Extract the [X, Y] coordinate from the center of the cell holding the provided text.  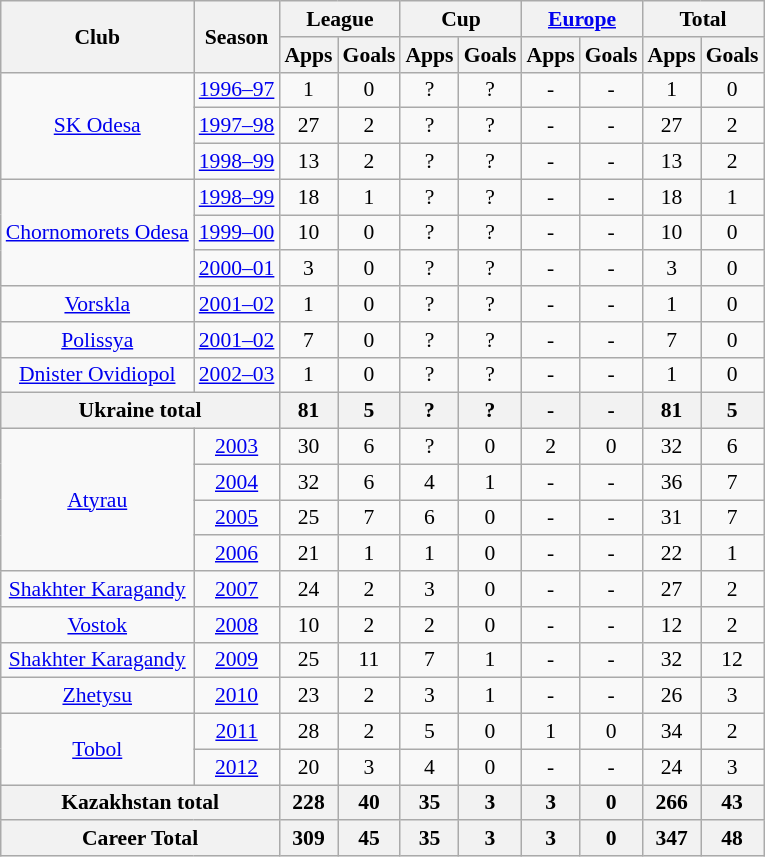
22 [672, 554]
2011 [237, 732]
11 [370, 660]
League [340, 19]
Vorskla [98, 304]
48 [732, 839]
Europe [582, 19]
43 [732, 803]
Atyrau [98, 500]
2002–03 [237, 375]
309 [308, 839]
1996–97 [237, 90]
2000–01 [237, 269]
SK Odesa [98, 126]
228 [308, 803]
266 [672, 803]
2005 [237, 518]
21 [308, 554]
Zhetysu [98, 696]
Vostok [98, 625]
30 [308, 447]
34 [672, 732]
Total [704, 19]
20 [308, 767]
Cup [460, 19]
2010 [237, 696]
Kazakhstan total [140, 803]
26 [672, 696]
347 [672, 839]
2012 [237, 767]
1999–00 [237, 233]
Dnister Ovidiopol [98, 375]
28 [308, 732]
Polissya [98, 340]
45 [370, 839]
Ukraine total [140, 411]
2006 [237, 554]
2007 [237, 589]
Career Total [140, 839]
2009 [237, 660]
2003 [237, 447]
Chornomorets Odesa [98, 232]
36 [672, 482]
Season [237, 36]
Tobol [98, 750]
23 [308, 696]
40 [370, 803]
1997–98 [237, 126]
2008 [237, 625]
Club [98, 36]
2004 [237, 482]
31 [672, 518]
